Find where the given text appears and provide that cell's center as [x, y] coordinate. 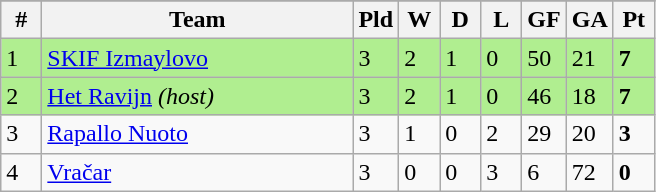
# [22, 20]
Het Ravijn (host) [198, 96]
20 [590, 134]
SKIF Izmaylovo [198, 58]
L [502, 20]
Team [198, 20]
GF [544, 20]
6 [544, 172]
Pt [634, 20]
D [460, 20]
21 [590, 58]
Pld [376, 20]
W [420, 20]
Vračar [198, 172]
72 [590, 172]
46 [544, 96]
18 [590, 96]
Rapallo Nuoto [198, 134]
50 [544, 58]
29 [544, 134]
GA [590, 20]
4 [22, 172]
